Identify which cell holds the provided text, then report its [X, Y] central coordinate. 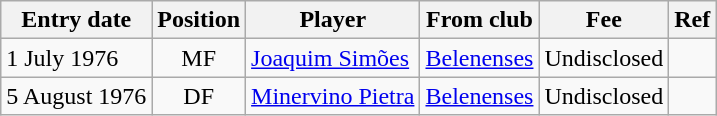
Ref [692, 20]
Entry date [76, 20]
1 July 1976 [76, 58]
Joaquim Simões [333, 58]
Minervino Pietra [333, 96]
Position [199, 20]
From club [480, 20]
DF [199, 96]
Player [333, 20]
Fee [604, 20]
5 August 1976 [76, 96]
MF [199, 58]
